Pinpoint the cell where the given text exists, returning its [x, y] midpoint coordinate. 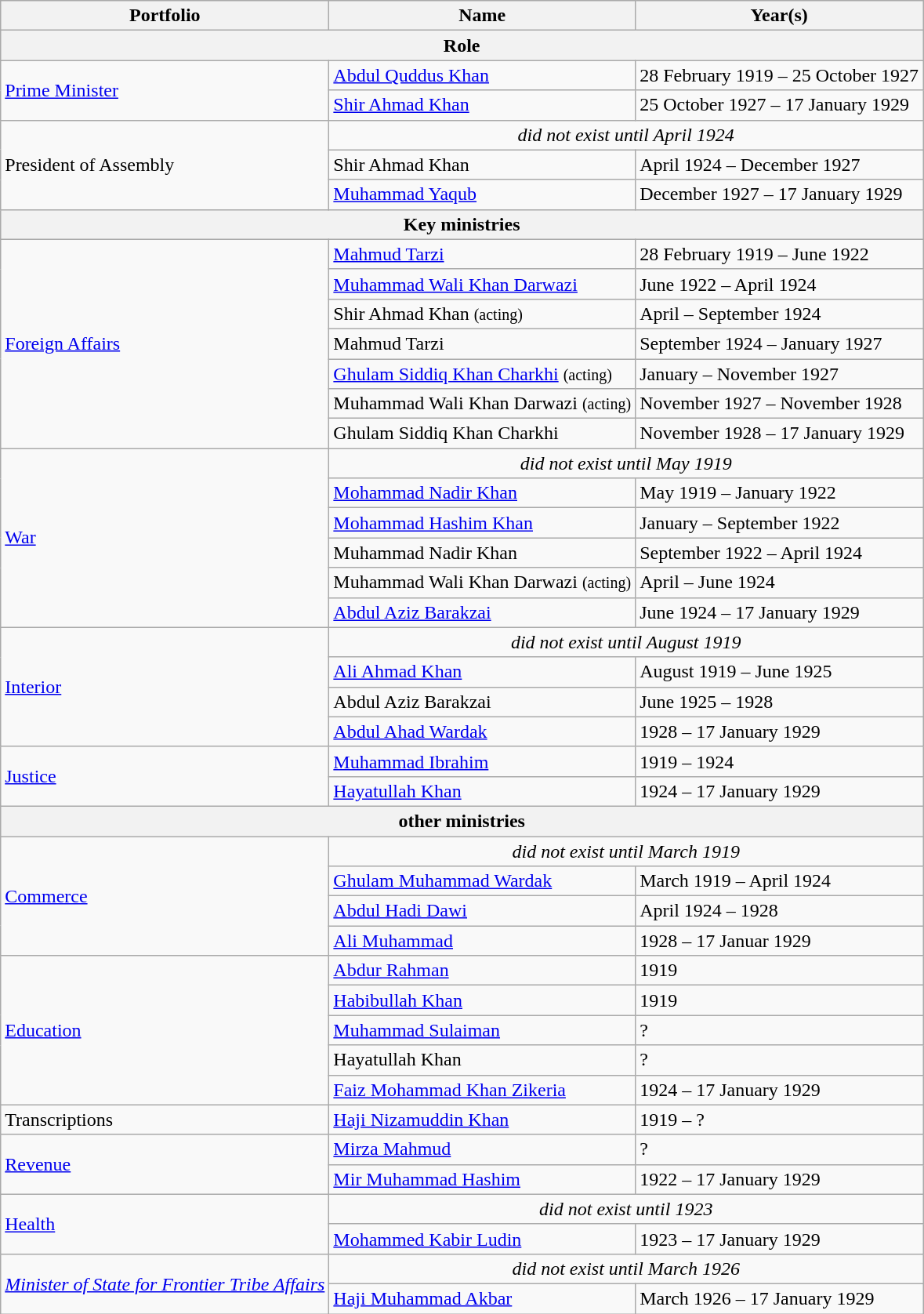
Haji Muhammad Akbar [483, 1298]
Abdul Hadi Dawi [483, 911]
Ghulam Siddiq Khan Charkhi (acting) [483, 374]
War [165, 538]
April 1924 – December 1927 [779, 165]
Muhammad Nadir Khan [483, 553]
January – September 1922 [779, 523]
Mir Muhammad Hashim [483, 1179]
1928 – 17 January 1929 [779, 731]
Commerce [165, 895]
Mohammad Nadir Khan [483, 493]
Muhammad Sulaiman [483, 1030]
January – November 1927 [779, 374]
did not exist until April 1924 [626, 135]
Role [462, 45]
August 1919 – June 1925 [779, 672]
President of Assembly [165, 165]
Mohammed Kabir Ludin [483, 1239]
did not exist until March 1919 [626, 851]
1919 – ? [779, 1120]
April – June 1924 [779, 583]
Key ministries [462, 224]
28 February 1919 – 25 October 1927 [779, 75]
September 1922 – April 1924 [779, 553]
Abdul Quddus Khan [483, 75]
June 1924 – 17 January 1929 [779, 612]
Justice [165, 776]
June 1922 – April 1924 [779, 284]
September 1924 – January 1927 [779, 343]
Minister of State for Frontier Tribe Affairs [165, 1283]
June 1925 – 1928 [779, 702]
Habibullah Khan [483, 1000]
Education [165, 1030]
Abdul Ahad Wardak [483, 731]
other ministries [462, 821]
March 1919 – April 1924 [779, 881]
Muhammad Wali Khan Darwazi [483, 284]
Name [483, 16]
Mohammad Hashim Khan [483, 523]
Shir Ahmad Khan (acting) [483, 314]
May 1919 – January 1922 [779, 493]
Foreign Affairs [165, 343]
Prime Minister [165, 90]
1928 – 17 Januar 1929 [779, 941]
1919 – 1924 [779, 761]
November 1928 – 17 January 1929 [779, 434]
Mirza Mahmud [483, 1149]
Ghulam Muhammad Wardak [483, 881]
28 February 1919 – June 1922 [779, 254]
Ghulam Siddiq Khan Charkhi [483, 434]
Faiz Mohammad Khan Zikeria [483, 1090]
did not exist until 1923 [626, 1209]
April – September 1924 [779, 314]
Health [165, 1224]
November 1927 – November 1928 [779, 404]
Interior [165, 687]
December 1927 – 17 January 1929 [779, 194]
25 October 1927 – 17 January 1929 [779, 105]
Year(s) [779, 16]
Muhammad Ibrahim [483, 761]
April 1924 – 1928 [779, 911]
Haji Nizamuddin Khan [483, 1120]
did not exist until August 1919 [626, 642]
March 1926 – 17 January 1929 [779, 1298]
Revenue [165, 1164]
1922 – 17 January 1929 [779, 1179]
Ali Muhammad [483, 941]
Transcriptions [165, 1120]
Portfolio [165, 16]
did not exist until March 1926 [626, 1269]
Muhammad Yaqub [483, 194]
1923 – 17 January 1929 [779, 1239]
Ali Ahmad Khan [483, 672]
Abdur Rahman [483, 971]
did not exist until May 1919 [626, 463]
